Locate the cell with the specified text and output its [X, Y] center coordinate. 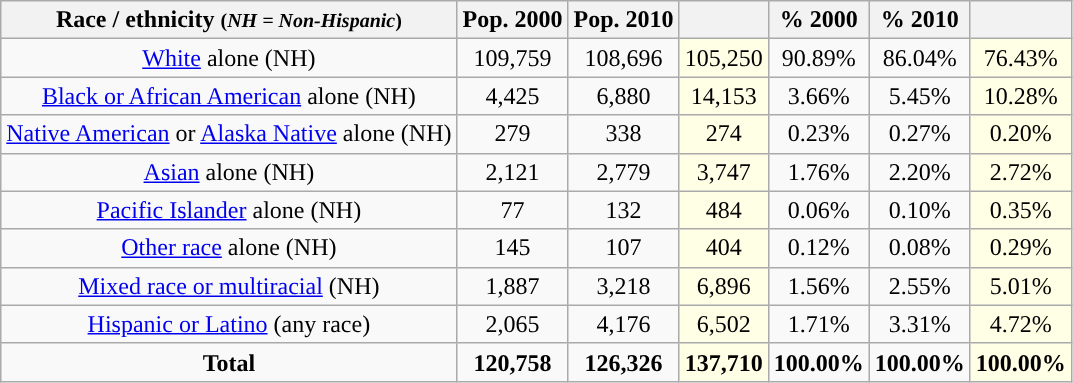
Native American or Alaska Native alone (NH) [229, 134]
10.28% [1020, 96]
0.27% [920, 134]
4,176 [624, 324]
Pacific Islander alone (NH) [229, 210]
145 [512, 248]
0.08% [920, 248]
137,710 [724, 362]
0.35% [1020, 210]
0.20% [1020, 134]
90.89% [818, 58]
126,326 [624, 362]
484 [724, 210]
1.76% [818, 172]
0.29% [1020, 248]
6,502 [724, 324]
Black or African American alone (NH) [229, 96]
107 [624, 248]
279 [512, 134]
2,779 [624, 172]
76.43% [1020, 58]
Hispanic or Latino (any race) [229, 324]
132 [624, 210]
4,425 [512, 96]
0.23% [818, 134]
Race / ethnicity (NH = Non-Hispanic) [229, 20]
2,065 [512, 324]
3.66% [818, 96]
1.71% [818, 324]
Pop. 2000 [512, 20]
404 [724, 248]
2.20% [920, 172]
Pop. 2010 [624, 20]
0.12% [818, 248]
1,887 [512, 286]
105,250 [724, 58]
0.10% [920, 210]
3,218 [624, 286]
5.01% [1020, 286]
3.31% [920, 324]
1.56% [818, 286]
338 [624, 134]
Mixed race or multiracial (NH) [229, 286]
6,896 [724, 286]
Total [229, 362]
5.45% [920, 96]
2.72% [1020, 172]
White alone (NH) [229, 58]
274 [724, 134]
2.55% [920, 286]
109,759 [512, 58]
Other race alone (NH) [229, 248]
120,758 [512, 362]
6,880 [624, 96]
86.04% [920, 58]
108,696 [624, 58]
0.06% [818, 210]
% 2000 [818, 20]
4.72% [1020, 324]
% 2010 [920, 20]
14,153 [724, 96]
3,747 [724, 172]
77 [512, 210]
2,121 [512, 172]
Asian alone (NH) [229, 172]
